For the text-containing cell, return its midpoint in (x, y) coordinate format. 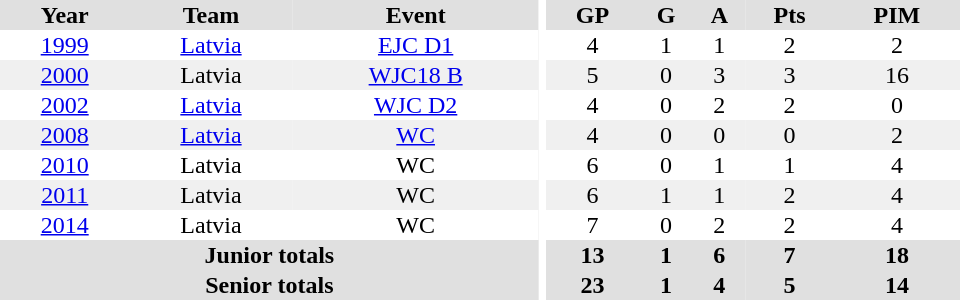
Team (210, 15)
WJC D2 (416, 105)
14 (897, 285)
Event (416, 15)
13 (592, 255)
23 (592, 285)
A (719, 15)
G (666, 15)
Year (64, 15)
WJC18 B (416, 75)
PIM (897, 15)
EJC D1 (416, 45)
Junior totals (270, 255)
2014 (64, 225)
16 (897, 75)
18 (897, 255)
Senior totals (270, 285)
2008 (64, 135)
1999 (64, 45)
2002 (64, 105)
2011 (64, 195)
2000 (64, 75)
Pts (790, 15)
2010 (64, 165)
GP (592, 15)
